Detect which cell encompasses the target text, then output its [X, Y] center coordinate. 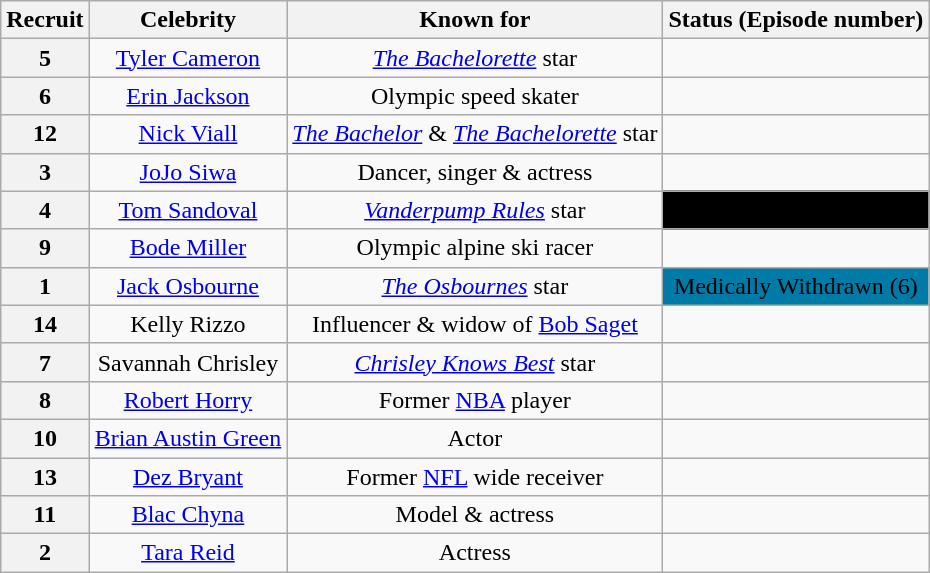
Dez Bryant [188, 477]
Brian Austin Green [188, 438]
3 [45, 172]
Kelly Rizzo [188, 324]
Influencer & widow of Bob Saget [475, 324]
Tara Reid [188, 553]
Chrisley Knows Best star [475, 362]
14 [45, 324]
Tom Sandoval [188, 210]
The Bachelorette star [475, 58]
Erin Jackson [188, 96]
8 [45, 400]
Status (Episode number) [796, 20]
2 [45, 553]
Disqualified (8) [796, 210]
Nick Viall [188, 134]
7 [45, 362]
Vanderpump Rules star [475, 210]
Bode Miller [188, 248]
12 [45, 134]
The Osbournes star [475, 286]
5 [45, 58]
Robert Horry [188, 400]
The Bachelor & The Bachelorette star [475, 134]
Recruit [45, 20]
Actress [475, 553]
JoJo Siwa [188, 172]
Celebrity [188, 20]
11 [45, 515]
9 [45, 248]
Blac Chyna [188, 515]
10 [45, 438]
Former NBA player [475, 400]
6 [45, 96]
Olympic speed skater [475, 96]
Former NFL wide receiver [475, 477]
Actor [475, 438]
Savannah Chrisley [188, 362]
Tyler Cameron [188, 58]
Dancer, singer & actress [475, 172]
1 [45, 286]
Jack Osbourne [188, 286]
Medically Withdrawn (6) [796, 286]
Known for [475, 20]
Model & actress [475, 515]
Olympic alpine ski racer [475, 248]
4 [45, 210]
13 [45, 477]
